Return the (X, Y) coordinate for the center point of the cell that contains the specified text.  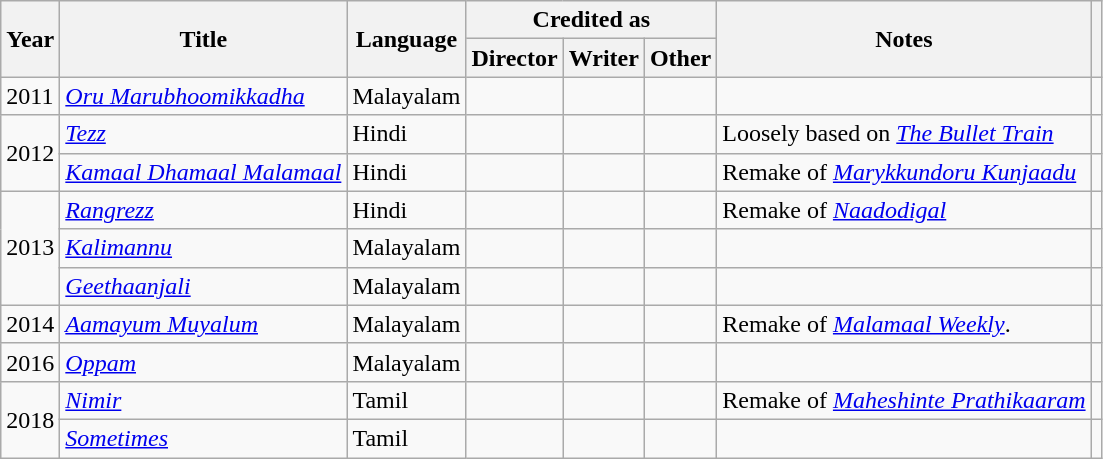
Language (406, 39)
Geethaanjali (204, 286)
Nimir (204, 400)
Remake of Naadodigal (904, 210)
Remake of Malamaal Weekly. (904, 324)
Oru Marubhoomikkadha (204, 96)
Sometimes (204, 438)
Rangrezz (204, 210)
Oppam (204, 362)
Kalimannu (204, 248)
2014 (30, 324)
Other (680, 58)
2013 (30, 248)
Remake of Maheshinte Prathikaaram (904, 400)
Tezz (204, 134)
Year (30, 39)
Director (514, 58)
Writer (604, 58)
2016 (30, 362)
Remake of Marykkundoru Kunjaadu (904, 172)
Kamaal Dhamaal Malamaal (204, 172)
Loosely based on The Bullet Train (904, 134)
Notes (904, 39)
2018 (30, 419)
2011 (30, 96)
Aamayum Muyalum (204, 324)
Title (204, 39)
Credited as (592, 20)
2012 (30, 153)
